Detect which cell encompasses the target text, then output its [x, y] center coordinate. 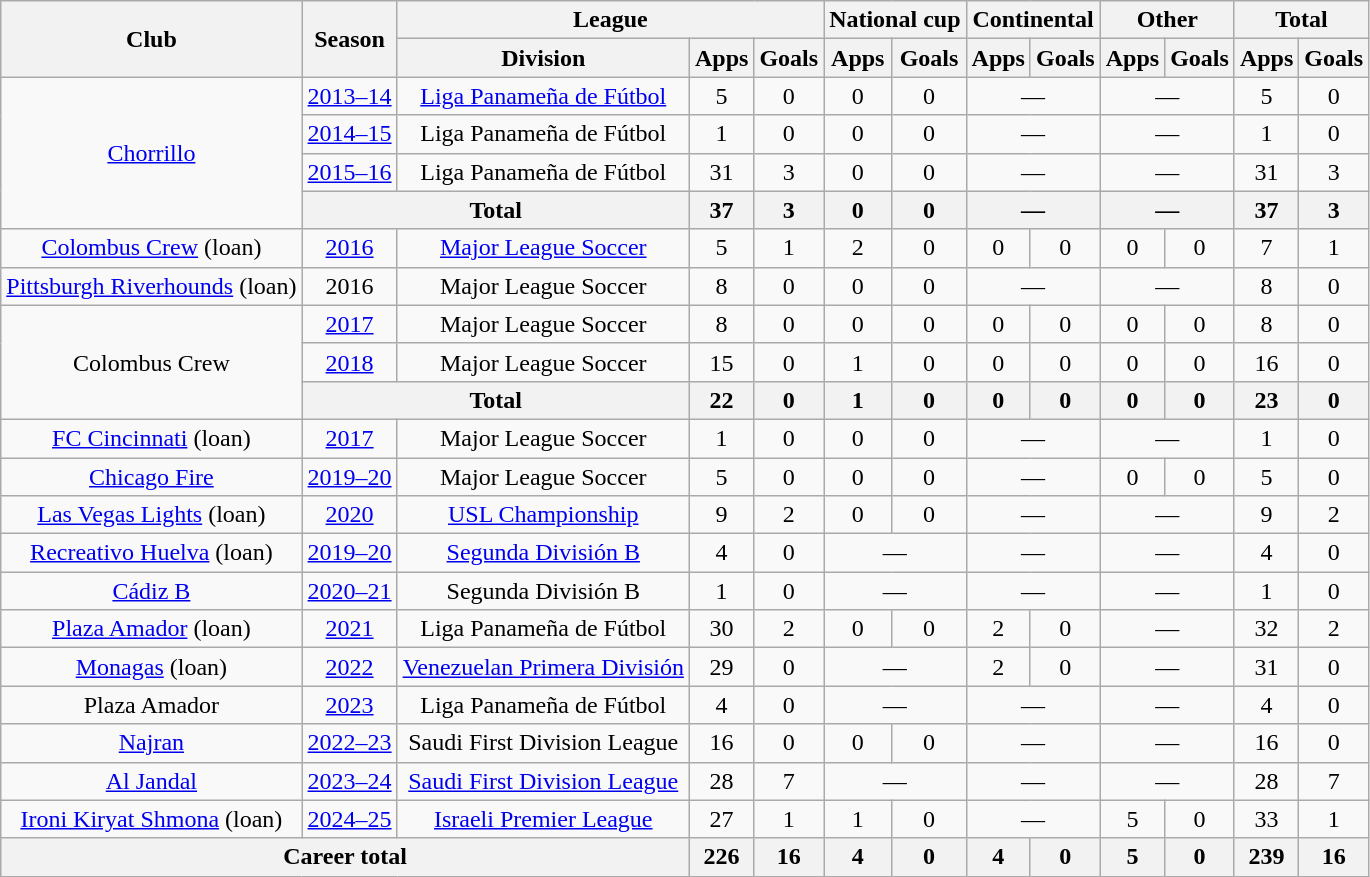
Venezuelan Primera División [543, 667]
Ironi Kiryat Shmona (loan) [152, 819]
15 [721, 362]
Monagas (loan) [152, 667]
Israeli Premier League [543, 819]
Career total [346, 857]
239 [1266, 857]
Colombus Crew [152, 362]
Colombus Crew (loan) [152, 248]
2022–23 [350, 743]
2018 [350, 362]
Pittsburgh Riverhounds (loan) [152, 286]
2024–25 [350, 819]
Las Vegas Lights (loan) [152, 515]
Recreativo Huelva (loan) [152, 553]
2013–14 [350, 96]
33 [1266, 819]
Plaza Amador (loan) [152, 629]
22 [721, 400]
30 [721, 629]
National cup [895, 20]
Club [152, 39]
Continental [1033, 20]
League [610, 20]
Division [543, 58]
Cádiz B [152, 591]
29 [721, 667]
27 [721, 819]
Chorrillo [152, 153]
Season [350, 39]
Al Jandal [152, 781]
2023 [350, 705]
2022 [350, 667]
USL Championship [543, 515]
2014–15 [350, 134]
32 [1266, 629]
Najran [152, 743]
Chicago Fire [152, 477]
Plaza Amador [152, 705]
2020 [350, 515]
23 [1266, 400]
Other [1167, 20]
2021 [350, 629]
FC Cincinnati (loan) [152, 438]
226 [721, 857]
2015–16 [350, 172]
2023–24 [350, 781]
2020–21 [350, 591]
